Locate the cell with the specified text and output its [X, Y] center coordinate. 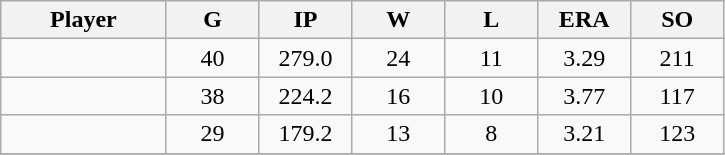
123 [678, 134]
Player [84, 20]
3.21 [584, 134]
3.29 [584, 58]
3.77 [584, 96]
ERA [584, 20]
8 [492, 134]
29 [212, 134]
SO [678, 20]
13 [398, 134]
179.2 [306, 134]
211 [678, 58]
G [212, 20]
16 [398, 96]
W [398, 20]
117 [678, 96]
38 [212, 96]
L [492, 20]
IP [306, 20]
10 [492, 96]
279.0 [306, 58]
40 [212, 58]
224.2 [306, 96]
11 [492, 58]
24 [398, 58]
